Detect which cell encompasses the target text, then output its [X, Y] center coordinate. 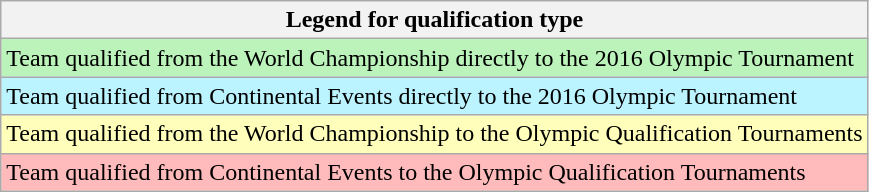
Legend for qualification type [434, 20]
Team qualified from Continental Events directly to the 2016 Olympic Tournament [434, 96]
Team qualified from the World Championship to the Olympic Qualification Tournaments [434, 134]
Team qualified from the World Championship directly to the 2016 Olympic Tournament [434, 58]
Team qualified from Continental Events to the Olympic Qualification Tournaments [434, 172]
